For the text-containing cell, return its midpoint in [x, y] coordinate format. 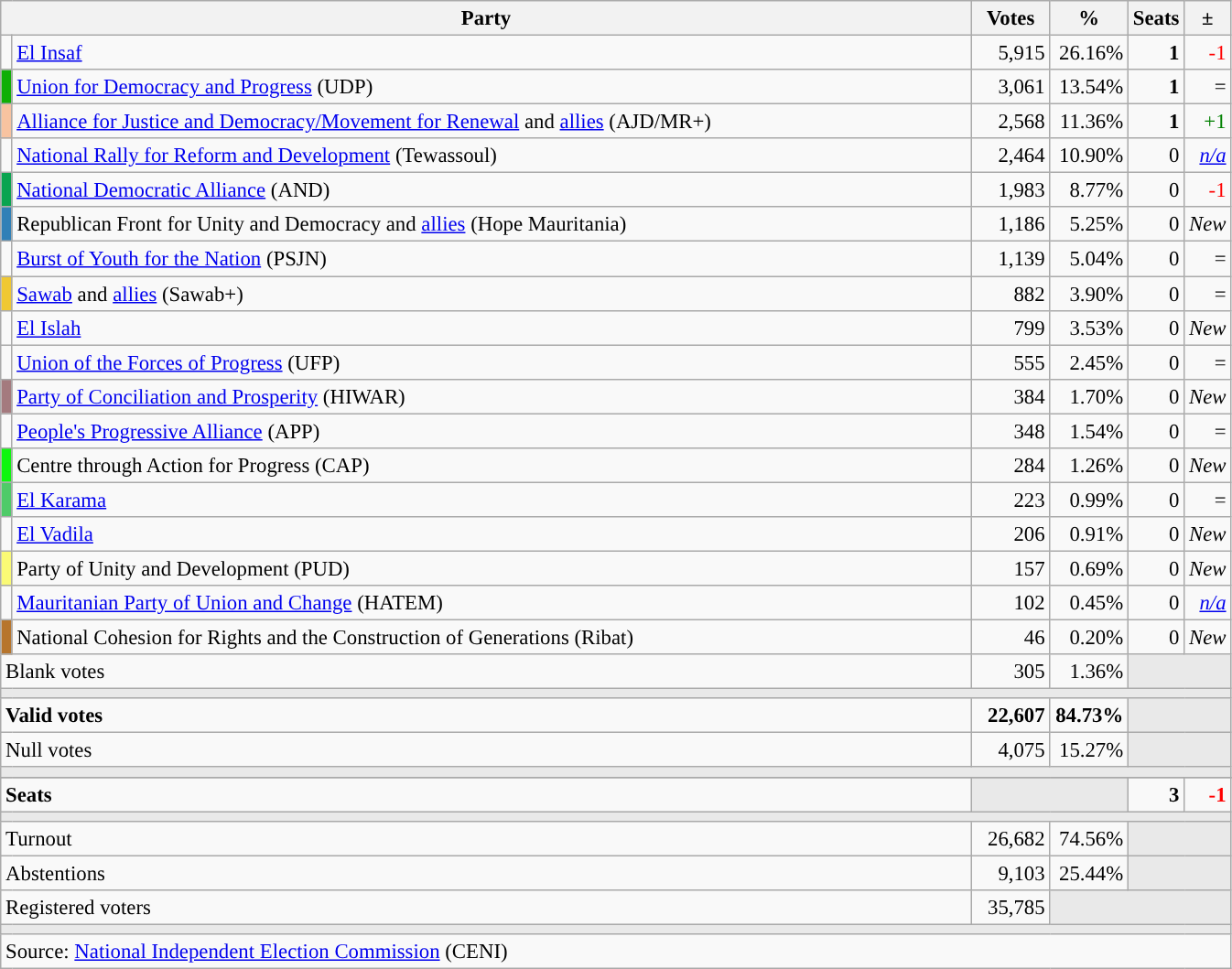
Party of Unity and Development (PUD) [492, 568]
1,139 [1010, 259]
1.54% [1089, 431]
25.44% [1089, 873]
Union for Democracy and Progress (UDP) [492, 87]
305 [1010, 672]
9,103 [1010, 873]
5.04% [1089, 259]
15.27% [1089, 750]
13.54% [1089, 87]
Alliance for Justice and Democracy/Movement for Renewal and allies (AJD/MR+) [492, 122]
Mauritanian Party of Union and Change (HATEM) [492, 603]
Turnout [487, 838]
384 [1010, 396]
2,568 [1010, 122]
1.70% [1089, 396]
26.16% [1089, 53]
348 [1010, 431]
El Karama [492, 500]
Party [487, 18]
1.36% [1089, 672]
10.90% [1089, 156]
Abstentions [487, 873]
Union of the Forces of Progress (UFP) [492, 362]
5.25% [1089, 224]
Valid votes [487, 716]
2,464 [1010, 156]
Republican Front for Unity and Democracy and allies (Hope Mauritania) [492, 224]
Null votes [487, 750]
0.69% [1089, 568]
4,075 [1010, 750]
0.99% [1089, 500]
Party of Conciliation and Prosperity (HIWAR) [492, 396]
284 [1010, 466]
799 [1010, 328]
+1 [1208, 122]
Burst of Youth for the Nation (PSJN) [492, 259]
223 [1010, 500]
Registered voters [487, 908]
0.91% [1089, 534]
157 [1010, 568]
Source: National Independent Election Commission (CENI) [616, 952]
People's Progressive Alliance (APP) [492, 431]
206 [1010, 534]
1.26% [1089, 466]
Sawab and allies (Sawab+) [492, 294]
22,607 [1010, 716]
8.77% [1089, 190]
National Cohesion for Rights and the Construction of Generations (Ribat) [492, 638]
National Rally for Reform and Development (Tewassoul) [492, 156]
35,785 [1010, 908]
% [1089, 18]
5,915 [1010, 53]
84.73% [1089, 716]
882 [1010, 294]
2.45% [1089, 362]
1,186 [1010, 224]
102 [1010, 603]
46 [1010, 638]
0.45% [1089, 603]
El Vadila [492, 534]
± [1208, 18]
Votes [1010, 18]
11.36% [1089, 122]
National Democratic Alliance (AND) [492, 190]
0.20% [1089, 638]
Centre through Action for Progress (CAP) [492, 466]
3.53% [1089, 328]
El Islah [492, 328]
3.90% [1089, 294]
Blank votes [487, 672]
1,983 [1010, 190]
3,061 [1010, 87]
26,682 [1010, 838]
555 [1010, 362]
3 [1157, 794]
74.56% [1089, 838]
El Insaf [492, 53]
